Pinpoint the cell where the given text exists, returning its [x, y] midpoint coordinate. 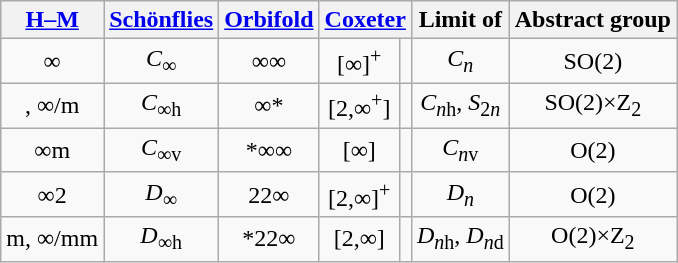
∞* [269, 106]
D∞ [162, 194]
SO(2)×Z2 [592, 106]
*∞∞ [269, 150]
[2,∞] [359, 239]
H–M [52, 20]
Schönflies [162, 20]
∞m [52, 150]
Coxeter [365, 20]
22∞ [269, 194]
C∞v [162, 150]
[∞] [359, 150]
∞2 [52, 194]
Cnh, S2n [460, 106]
Cnv [460, 150]
Dnh, Dnd [460, 239]
D∞h [162, 239]
O(2)×Z2 [592, 239]
C∞ [162, 62]
Orbifold [269, 20]
[2,∞+] [359, 106]
Limit of [460, 20]
m, ∞/mm [52, 239]
, ∞/m [52, 106]
Abstract group [592, 20]
*22∞ [269, 239]
∞∞ [269, 62]
[∞]+ [359, 62]
[2,∞]+ [359, 194]
∞ [52, 62]
Cn [460, 62]
SO(2) [592, 62]
C∞h [162, 106]
Dn [460, 194]
